Identify which cell holds the provided text, then report its (x, y) central coordinate. 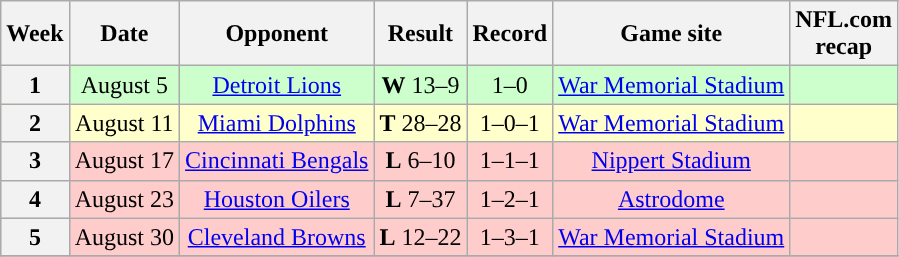
August 30 (124, 237)
2 (35, 123)
Record (510, 34)
Game site (672, 34)
L 6–10 (420, 161)
T 28–28 (420, 123)
Cleveland Browns (277, 237)
1–1–1 (510, 161)
Date (124, 34)
3 (35, 161)
1–0 (510, 85)
4 (35, 199)
Opponent (277, 34)
August 11 (124, 123)
L 7–37 (420, 199)
1–3–1 (510, 237)
W 13–9 (420, 85)
Week (35, 34)
Detroit Lions (277, 85)
Result (420, 34)
1–0–1 (510, 123)
August 23 (124, 199)
5 (35, 237)
Astrodome (672, 199)
August 5 (124, 85)
L 12–22 (420, 237)
Houston Oilers (277, 199)
Cincinnati Bengals (277, 161)
Nippert Stadium (672, 161)
August 17 (124, 161)
1 (35, 85)
NFL.comrecap (844, 34)
1–2–1 (510, 199)
Miami Dolphins (277, 123)
